Capture the cell that displays the provided text and extract its [X, Y] central coordinate. 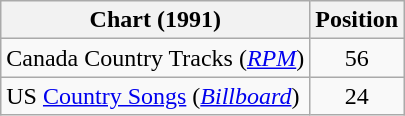
Chart (1991) [156, 20]
Canada Country Tracks (RPM) [156, 58]
56 [357, 58]
Position [357, 20]
24 [357, 96]
US Country Songs (Billboard) [156, 96]
